Detect which cell encompasses the target text, then output its (x, y) center coordinate. 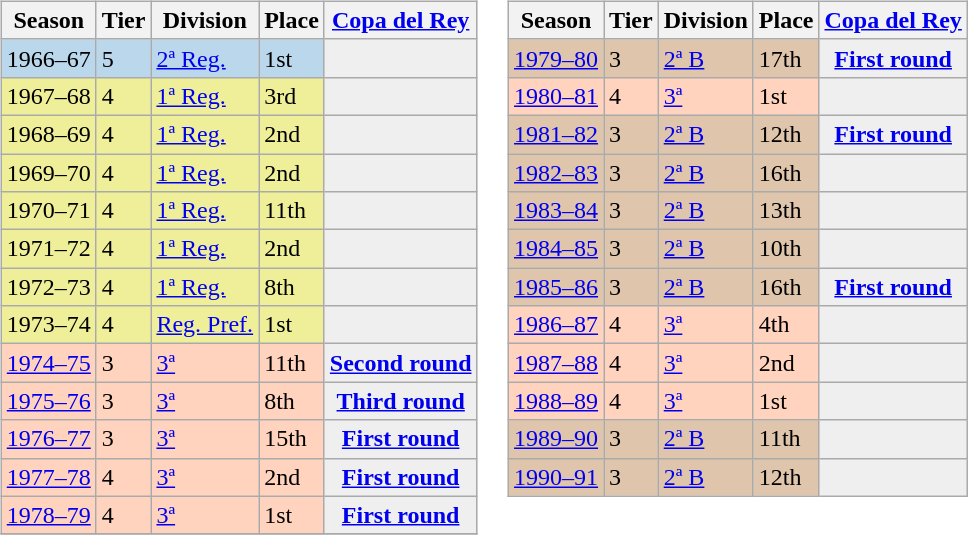
17th (786, 58)
1988–89 (556, 401)
15th (292, 439)
1987–88 (556, 363)
1968–69 (48, 134)
5 (124, 58)
1975–76 (48, 401)
2ª Reg. (205, 58)
1990–91 (556, 477)
1969–70 (48, 173)
Reg. Pref. (205, 325)
4th (786, 325)
1972–73 (48, 287)
1976–77 (48, 439)
1983–84 (556, 211)
1982–83 (556, 173)
1978–79 (48, 515)
1970–71 (48, 211)
1989–90 (556, 439)
1981–82 (556, 134)
Third round (400, 401)
13th (786, 211)
1979–80 (556, 58)
1974–75 (48, 363)
1980–81 (556, 96)
1977–78 (48, 477)
1984–85 (556, 249)
3rd (292, 96)
1967–68 (48, 96)
1973–74 (48, 325)
1985–86 (556, 287)
1966–67 (48, 58)
1986–87 (556, 325)
10th (786, 249)
1971–72 (48, 249)
Second round (400, 363)
